Find where the given text appears and provide that cell's center as [X, Y] coordinate. 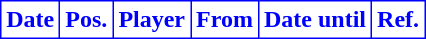
Date until [314, 20]
From [225, 20]
Player [152, 20]
Ref. [398, 20]
Date [30, 20]
Pos. [86, 20]
